Provide the (x, y) coordinate of the cell's center where the given text is located.  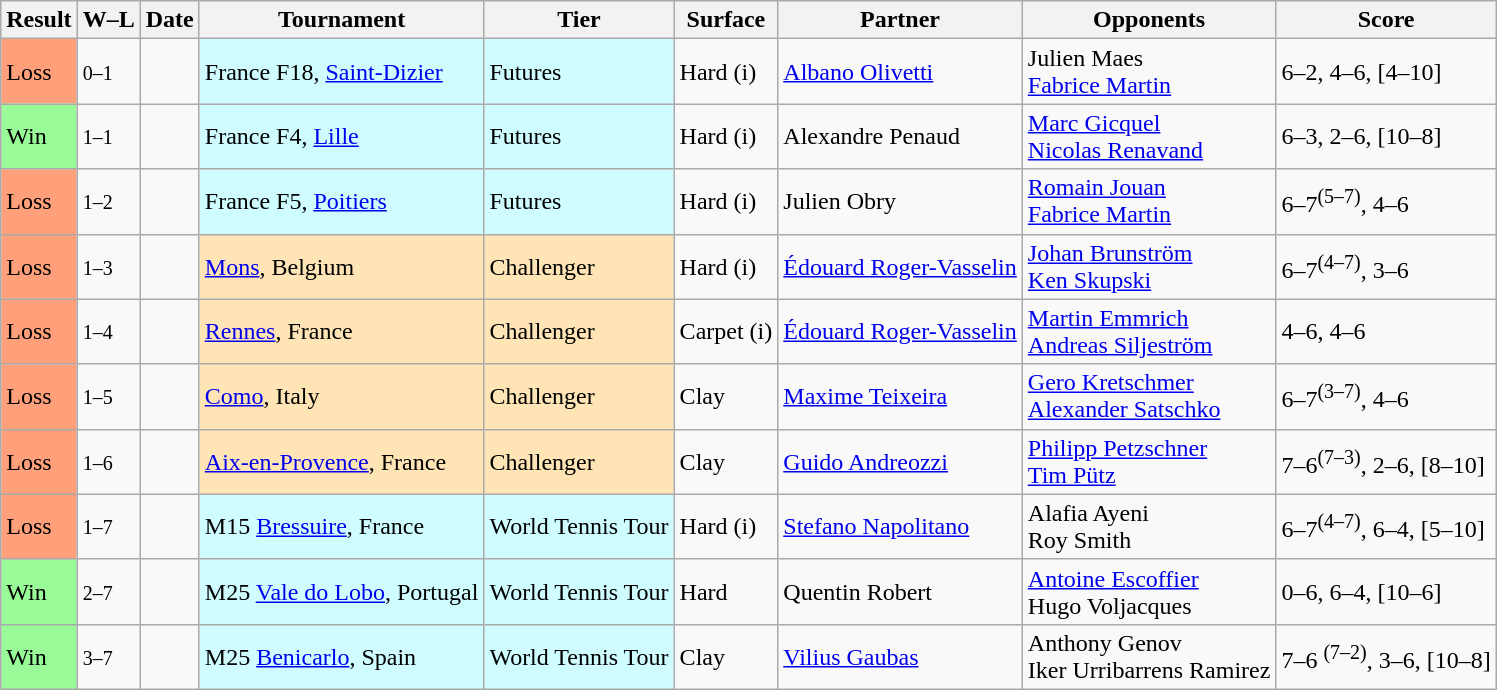
Guido Andreozzi (900, 462)
France F5, Poitiers (342, 202)
Johan Brunström Ken Skupski (1149, 266)
6–3, 2–6, [10–8] (1386, 136)
Stefano Napolitano (900, 526)
Antoine Escoffier Hugo Voljacques (1149, 592)
6–7(5–7), 4–6 (1386, 202)
3–7 (108, 656)
Martin Emmrich Andreas Siljeström (1149, 332)
Marc Gicquel Nicolas Renavand (1149, 136)
Maxime Teixeira (900, 396)
6–7(4–7), 3–6 (1386, 266)
Mons, Belgium (342, 266)
Quentin Robert (900, 592)
Tournament (342, 20)
Romain Jouan Fabrice Martin (1149, 202)
Carpet (i) (726, 332)
France F18, Saint-Dizier (342, 72)
Opponents (1149, 20)
6–7(4–7), 6–4, [5–10] (1386, 526)
6–7(3–7), 4–6 (1386, 396)
Hard (726, 592)
Philipp Petzschner Tim Pütz (1149, 462)
1–2 (108, 202)
Surface (726, 20)
Gero Kretschmer Alexander Satschko (1149, 396)
France F4, Lille (342, 136)
1–1 (108, 136)
M25 Benicarlo, Spain (342, 656)
6–2, 4–6, [4–10] (1386, 72)
1–4 (108, 332)
Alafia Ayeni Roy Smith (1149, 526)
Partner (900, 20)
Date (170, 20)
7–6(7–3), 2–6, [8–10] (1386, 462)
Julien Obry (900, 202)
M25 Vale do Lobo, Portugal (342, 592)
1–5 (108, 396)
Anthony Genov Iker Urribarrens Ramirez (1149, 656)
4–6, 4–6 (1386, 332)
0–6, 6–4, [10–6] (1386, 592)
Julien Maes Fabrice Martin (1149, 72)
Tier (579, 20)
Albano Olivetti (900, 72)
Como, Italy (342, 396)
1–3 (108, 266)
Result (39, 20)
1–6 (108, 462)
Vilius Gaubas (900, 656)
2–7 (108, 592)
7–6 (7–2), 3–6, [10–8] (1386, 656)
Aix-en-Provence, France (342, 462)
M15 Bressuire, France (342, 526)
W–L (108, 20)
1–7 (108, 526)
Alexandre Penaud (900, 136)
Rennes, France (342, 332)
Score (1386, 20)
0–1 (108, 72)
